Detect which cell encompasses the target text, then output its (x, y) center coordinate. 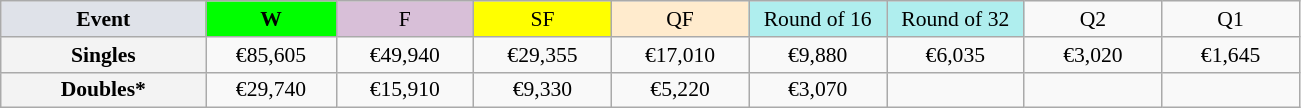
Singles (104, 55)
F (405, 19)
QF (680, 19)
€9,330 (543, 90)
€49,940 (405, 55)
€29,740 (271, 90)
Q2 (1093, 19)
€3,070 (818, 90)
Doubles* (104, 90)
€17,010 (680, 55)
€3,020 (1093, 55)
Round of 32 (955, 19)
€1,645 (1231, 55)
W (271, 19)
Round of 16 (818, 19)
Q1 (1231, 19)
€9,880 (818, 55)
SF (543, 19)
€29,355 (543, 55)
€5,220 (680, 90)
€15,910 (405, 90)
€6,035 (955, 55)
Event (104, 19)
€85,605 (271, 55)
